Pinpoint the cell where the given text exists, returning its [x, y] midpoint coordinate. 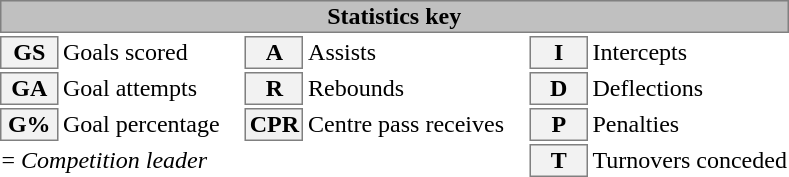
T [559, 160]
Assists [417, 52]
Centre pass receives [417, 124]
Rebounds [417, 88]
Penalties [690, 124]
= Competition leader [263, 160]
GS [29, 52]
Deflections [690, 88]
D [559, 88]
I [559, 52]
Intercepts [690, 52]
GA [29, 88]
Goals scored [152, 52]
Goal attempts [152, 88]
Goal percentage [152, 124]
P [559, 124]
R [274, 88]
G% [29, 124]
Statistics key [394, 16]
CPR [274, 124]
Turnovers conceded [690, 160]
A [274, 52]
